Provide the [x, y] coordinate of the cell's center where the given text is located.  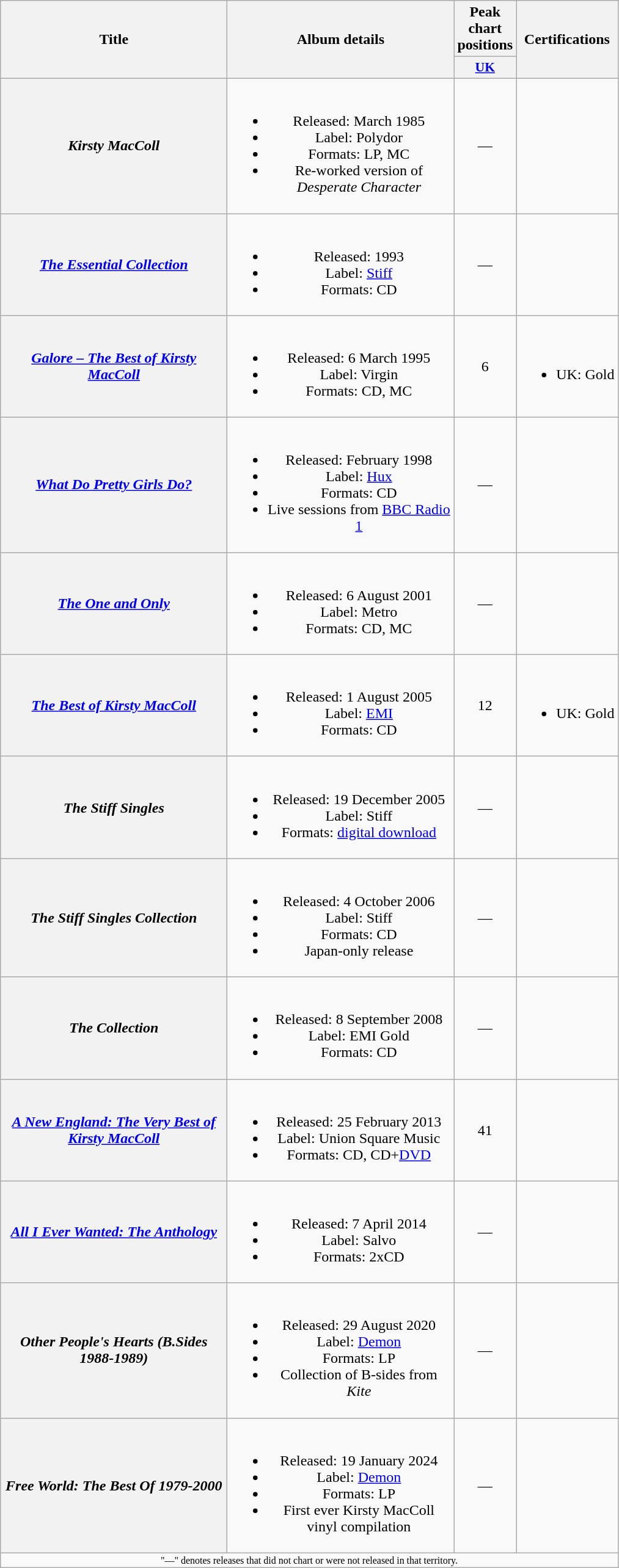
Certifications [567, 40]
Galore – The Best of Kirsty MacColl [114, 366]
Released: 6 August 2001Label: MetroFormats: CD, MC [341, 603]
12 [485, 706]
Released: 7 April 2014Label: SalvoFormats: 2xCD [341, 1232]
A New England: The Very Best of Kirsty MacColl [114, 1130]
Released: 19 December 2005Label: StiffFormats: digital download [341, 807]
The Stiff Singles [114, 807]
Peak chart positions [485, 29]
Free World: The Best Of 1979-2000 [114, 1485]
Title [114, 40]
Released: 1 August 2005Label: EMIFormats: CD [341, 706]
Released: March 1985Label: PolydorFormats: LP, MCRe-worked version of Desperate Character [341, 145]
What Do Pretty Girls Do? [114, 485]
Other People's Hearts (B.Sides 1988-1989) [114, 1351]
Released: 6 March 1995Label: VirginFormats: CD, MC [341, 366]
41 [485, 1130]
Released: February 1998Label: HuxFormats: CDLive sessions from BBC Radio 1 [341, 485]
The Collection [114, 1028]
The Best of Kirsty MacColl [114, 706]
Kirsty MacColl [114, 145]
All I Ever Wanted: The Anthology [114, 1232]
6 [485, 366]
Released: 1993Label: StiffFormats: CD [341, 265]
The Stiff Singles Collection [114, 918]
Album details [341, 40]
Released: 25 February 2013Label: Union Square MusicFormats: CD, CD+DVD [341, 1130]
"—" denotes releases that did not chart or were not released in that territory. [309, 1560]
UK [485, 68]
The One and Only [114, 603]
Released: 8 September 2008Label: EMI GoldFormats: CD [341, 1028]
Released: 4 October 2006Label: StiffFormats: CDJapan-only release [341, 918]
Released: 29 August 2020Label: DemonFormats: LPCollection of B-sides from Kite [341, 1351]
Released: 19 January 2024Label: DemonFormats: LPFirst ever Kirsty MacColl vinyl compilation [341, 1485]
The Essential Collection [114, 265]
